Search for the cell housing the specified text and yield its [X, Y] center coordinate. 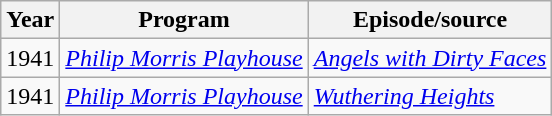
Angels with Dirty Faces [430, 58]
Program [184, 20]
Wuthering Heights [430, 96]
Year [30, 20]
Episode/source [430, 20]
